Locate the cell with the specified text and output its [X, Y] center coordinate. 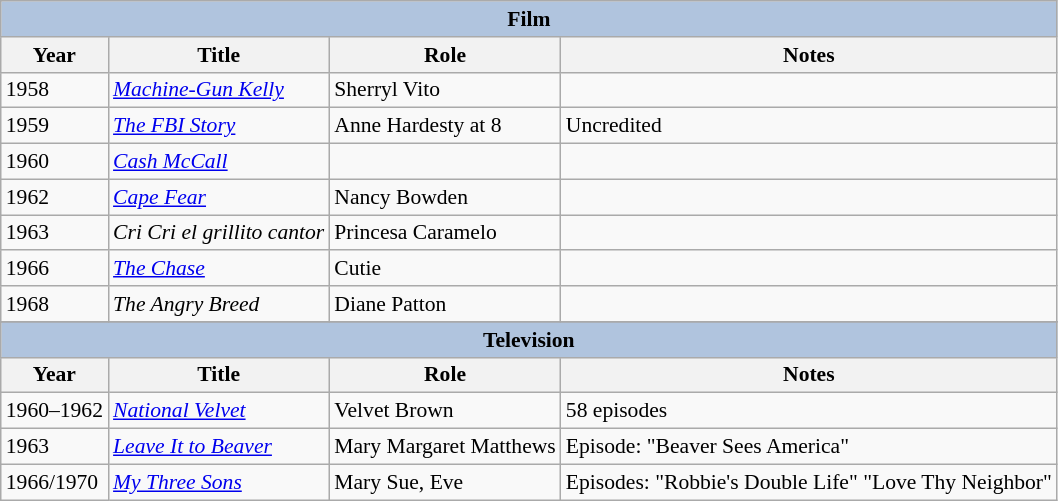
Film [529, 19]
Princesa Caramelo [445, 233]
1958 [54, 90]
Cash McCall [218, 162]
Episode: "Beaver Sees America" [809, 447]
1966/1970 [54, 482]
1962 [54, 197]
Mary Margaret Matthews [445, 447]
Velvet Brown [445, 411]
1968 [54, 304]
Cri Cri el grillito cantor [218, 233]
My Three Sons [218, 482]
Television [529, 340]
Leave It to Beaver [218, 447]
Mary Sue, Eve [445, 482]
National Velvet [218, 411]
Uncredited [809, 126]
Machine-Gun Kelly [218, 90]
Anne Hardesty at 8 [445, 126]
Episodes: "Robbie's Double Life" "Love Thy Neighbor" [809, 482]
1959 [54, 126]
1960 [54, 162]
The FBI Story [218, 126]
58 episodes [809, 411]
Sherryl Vito [445, 90]
The Angry Breed [218, 304]
1960–1962 [54, 411]
Nancy Bowden [445, 197]
The Chase [218, 269]
Cape Fear [218, 197]
Diane Patton [445, 304]
1966 [54, 269]
Cutie [445, 269]
